Capture the cell that displays the provided text and extract its (X, Y) central coordinate. 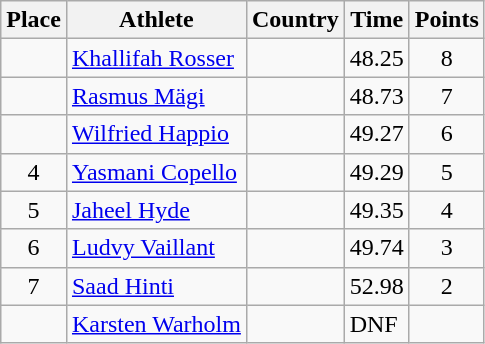
Place (34, 20)
Country (295, 20)
Wilfried Happio (156, 134)
49.74 (376, 248)
Karsten Warholm (156, 324)
48.73 (376, 96)
Yasmani Copello (156, 172)
3 (446, 248)
52.98 (376, 286)
48.25 (376, 58)
Khallifah Rosser (156, 58)
Points (446, 20)
Jaheel Hyde (156, 210)
Time (376, 20)
49.29 (376, 172)
49.27 (376, 134)
Ludvy Vaillant (156, 248)
8 (446, 58)
DNF (376, 324)
2 (446, 286)
Rasmus Mägi (156, 96)
Athlete (156, 20)
49.35 (376, 210)
Saad Hinti (156, 286)
